Output the (X, Y) coordinate of the center of the cell containing the given text.  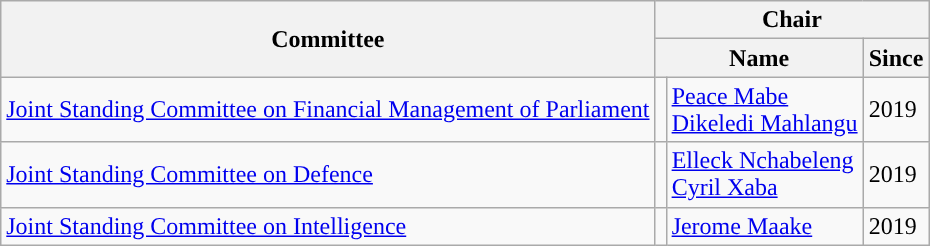
Name (759, 58)
Chair (792, 20)
Joint Standing Committee on Defence (328, 174)
Jerome Maake (764, 226)
Peace Mabe Dikeledi Mahlangu (764, 110)
Committee (328, 39)
Joint Standing Committee on Intelligence (328, 226)
Elleck NchabelengCyril Xaba (764, 174)
Since (896, 58)
Joint Standing Committee on Financial Management of Parliament (328, 110)
